Pinpoint the cell where the given text exists, returning its [x, y] midpoint coordinate. 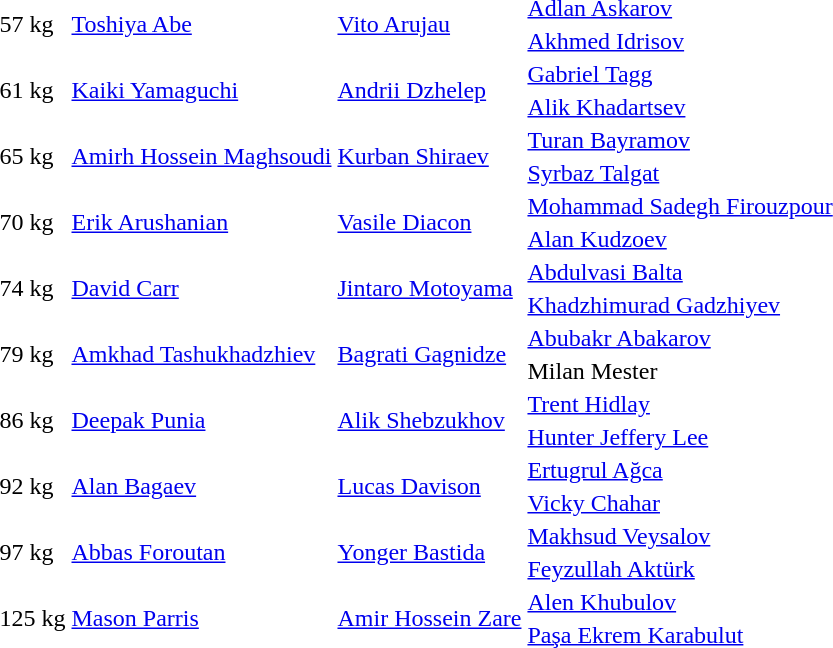
Lucas Davison [430, 486]
Alik Shebzukhov [430, 420]
David Carr [202, 288]
Jintaro Motoyama [430, 288]
Bagrati Gagnidze [430, 354]
Andrii Dzhelep [430, 90]
Vasile Diacon [430, 222]
Kaiki Yamaguchi [202, 90]
Deepak Punia [202, 420]
Amkhad Tashukhadzhiev [202, 354]
Amirh Hossein Maghsoudi [202, 156]
Alan Bagaev [202, 486]
Abbas Foroutan [202, 552]
Yonger Bastida [430, 552]
Kurban Shiraev [430, 156]
Erik Arushanian [202, 222]
